Output the [x, y] coordinate of the center of the cell containing the given text.  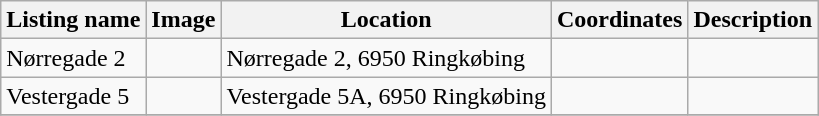
Description [753, 20]
Vestergade 5A, 6950 Ringkøbing [386, 96]
Listing name [74, 20]
Coordinates [619, 20]
Vestergade 5 [74, 96]
Image [184, 20]
Nørregade 2, 6950 Ringkøbing [386, 58]
Nørregade 2 [74, 58]
Location [386, 20]
